Pinpoint the cell where the given text exists, returning its [x, y] midpoint coordinate. 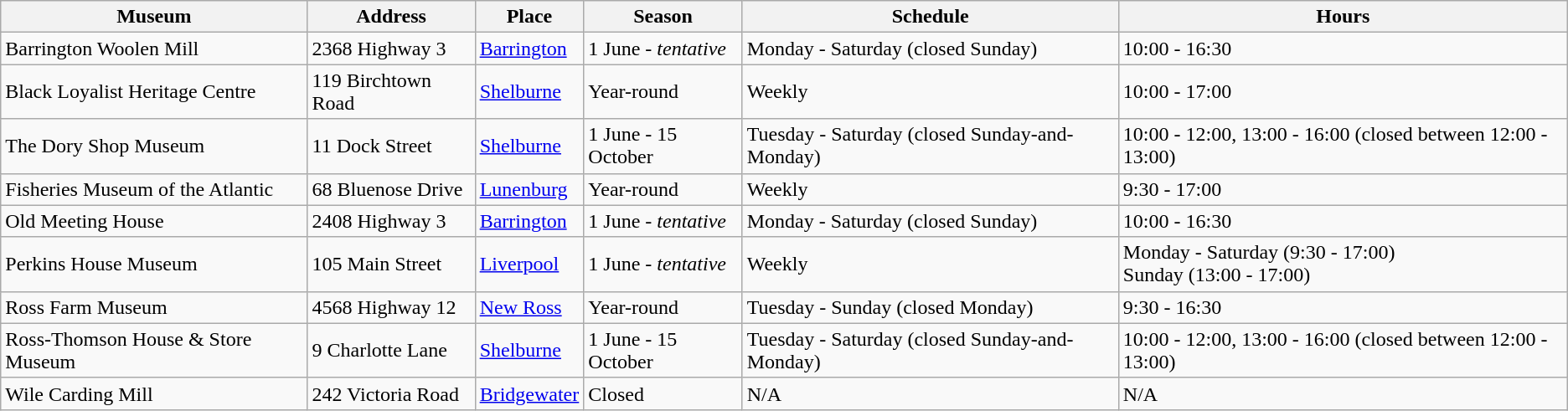
Ross Farm Museum [154, 307]
Hours [1343, 17]
Bridgewater [529, 393]
Lunenburg [529, 189]
Barrington Woolen Mill [154, 49]
Season [663, 17]
11 Dock Street [391, 146]
Address [391, 17]
Ross-Thomson House & Store Museum [154, 350]
Closed [663, 393]
Old Meeting House [154, 221]
The Dory Shop Museum [154, 146]
Fisheries Museum of the Atlantic [154, 189]
Place [529, 17]
10:00 - 17:00 [1343, 92]
Perkins House Museum [154, 265]
Museum [154, 17]
Wile Carding Mill [154, 393]
Tuesday - Sunday (closed Monday) [930, 307]
9 Charlotte Lane [391, 350]
Monday - Saturday (9:30 - 17:00)Sunday (13:00 - 17:00) [1343, 265]
119 Birchtown Road [391, 92]
2408 Highway 3 [391, 221]
Liverpool [529, 265]
242 Victoria Road [391, 393]
105 Main Street [391, 265]
68 Bluenose Drive [391, 189]
Black Loyalist Heritage Centre [154, 92]
9:30 - 16:30 [1343, 307]
9:30 - 17:00 [1343, 189]
2368 Highway 3 [391, 49]
4568 Highway 12 [391, 307]
Schedule [930, 17]
New Ross [529, 307]
